Pinpoint the cell where the given text exists, returning its [X, Y] midpoint coordinate. 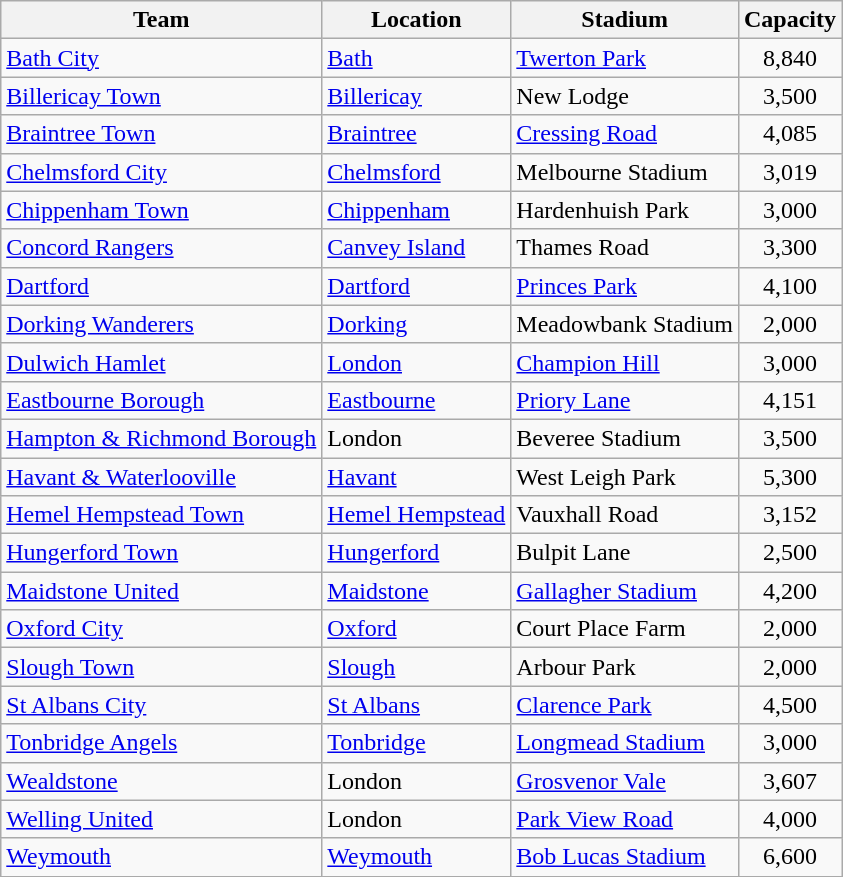
Oxford City [162, 629]
Havant & Waterlooville [162, 477]
Billericay [416, 96]
Thames Road [625, 248]
4,000 [790, 819]
Bath City [162, 58]
Maidstone United [162, 591]
Chippenham [416, 210]
Slough [416, 667]
West Leigh Park [625, 477]
Braintree [416, 134]
Clarence Park [625, 705]
Dorking [416, 324]
Park View Road [625, 819]
Longmead Stadium [625, 743]
Court Place Farm [625, 629]
3,152 [790, 515]
Hampton & Richmond Borough [162, 438]
Gallagher Stadium [625, 591]
Chelmsford [416, 172]
Oxford [416, 629]
Braintree Town [162, 134]
Hemel Hempstead [416, 515]
Dorking Wanderers [162, 324]
Hungerford [416, 553]
Tonbridge Angels [162, 743]
Slough Town [162, 667]
Grosvenor Vale [625, 781]
Melbourne Stadium [625, 172]
Wealdstone [162, 781]
Cressing Road [625, 134]
Vauxhall Road [625, 515]
St Albans City [162, 705]
4,200 [790, 591]
Hungerford Town [162, 553]
Champion Hill [625, 362]
Bob Lucas Stadium [625, 857]
St Albans [416, 705]
6,600 [790, 857]
Princes Park [625, 286]
Arbour Park [625, 667]
Bulpit Lane [625, 553]
Welling United [162, 819]
Billericay Town [162, 96]
Hemel Hempstead Town [162, 515]
Canvey Island [416, 248]
Chippenham Town [162, 210]
Stadium [625, 20]
5,300 [790, 477]
Chelmsford City [162, 172]
Meadowbank Stadium [625, 324]
Beveree Stadium [625, 438]
4,151 [790, 400]
Maidstone [416, 591]
Dulwich Hamlet [162, 362]
Eastbourne Borough [162, 400]
Concord Rangers [162, 248]
3,300 [790, 248]
Capacity [790, 20]
8,840 [790, 58]
Bath [416, 58]
Twerton Park [625, 58]
New Lodge [625, 96]
Eastbourne [416, 400]
Havant [416, 477]
Hardenhuish Park [625, 210]
Location [416, 20]
2,500 [790, 553]
Tonbridge [416, 743]
3,607 [790, 781]
3,019 [790, 172]
4,500 [790, 705]
Priory Lane [625, 400]
4,085 [790, 134]
Team [162, 20]
4,100 [790, 286]
